Identify which cell holds the provided text, then report its (X, Y) central coordinate. 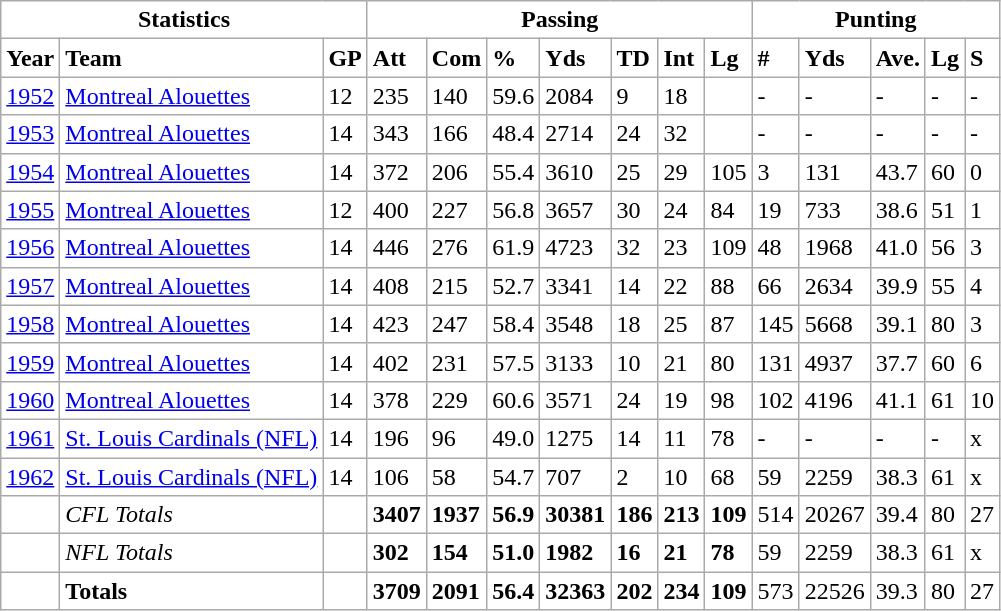
343 (396, 134)
56.8 (514, 210)
61.9 (514, 248)
573 (776, 591)
Team (192, 58)
39.9 (898, 286)
66 (776, 286)
41.1 (898, 400)
3657 (576, 210)
9 (634, 96)
514 (776, 515)
202 (634, 591)
2 (634, 477)
59.6 (514, 96)
57.5 (514, 362)
Totals (192, 591)
# (776, 58)
TD (634, 58)
56.9 (514, 515)
23 (682, 248)
56.4 (514, 591)
186 (634, 515)
106 (396, 477)
1961 (30, 438)
38.6 (898, 210)
4196 (834, 400)
400 (396, 210)
49.0 (514, 438)
1955 (30, 210)
58.4 (514, 324)
372 (396, 172)
39.3 (898, 591)
55 (944, 286)
1959 (30, 362)
51 (944, 210)
29 (682, 172)
1956 (30, 248)
1275 (576, 438)
378 (396, 400)
55.4 (514, 172)
60.6 (514, 400)
234 (682, 591)
196 (396, 438)
3341 (576, 286)
2714 (576, 134)
4937 (834, 362)
1968 (834, 248)
1958 (30, 324)
3407 (396, 515)
39.1 (898, 324)
43.7 (898, 172)
39.4 (898, 515)
52.7 (514, 286)
4 (982, 286)
GP (345, 58)
22526 (834, 591)
154 (456, 553)
51.0 (514, 553)
84 (728, 210)
231 (456, 362)
87 (728, 324)
707 (576, 477)
56 (944, 248)
6 (982, 362)
302 (396, 553)
3610 (576, 172)
102 (776, 400)
Passing (560, 20)
48 (776, 248)
Int (682, 58)
446 (396, 248)
402 (396, 362)
3571 (576, 400)
215 (456, 286)
88 (728, 286)
20267 (834, 515)
54.7 (514, 477)
140 (456, 96)
96 (456, 438)
247 (456, 324)
2634 (834, 286)
1937 (456, 515)
105 (728, 172)
Statistics (184, 20)
% (514, 58)
11 (682, 438)
30 (634, 210)
2084 (576, 96)
1 (982, 210)
2091 (456, 591)
Punting (876, 20)
1982 (576, 553)
423 (396, 324)
Year (30, 58)
0 (982, 172)
S (982, 58)
1954 (30, 172)
408 (396, 286)
1957 (30, 286)
37.7 (898, 362)
68 (728, 477)
16 (634, 553)
1960 (30, 400)
3548 (576, 324)
1953 (30, 134)
58 (456, 477)
48.4 (514, 134)
98 (728, 400)
1952 (30, 96)
1962 (30, 477)
NFL Totals (192, 553)
Ave. (898, 58)
4723 (576, 248)
276 (456, 248)
22 (682, 286)
227 (456, 210)
Com (456, 58)
3709 (396, 591)
41.0 (898, 248)
3133 (576, 362)
235 (396, 96)
229 (456, 400)
32363 (576, 591)
206 (456, 172)
CFL Totals (192, 515)
30381 (576, 515)
166 (456, 134)
145 (776, 324)
5668 (834, 324)
213 (682, 515)
Att (396, 58)
733 (834, 210)
